Find where the given text appears and provide that cell's center as (X, Y) coordinate. 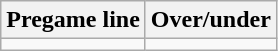
Over/under (210, 20)
Pregame line (74, 20)
